Return the [x, y] coordinate for the center point of the cell that contains the specified text.  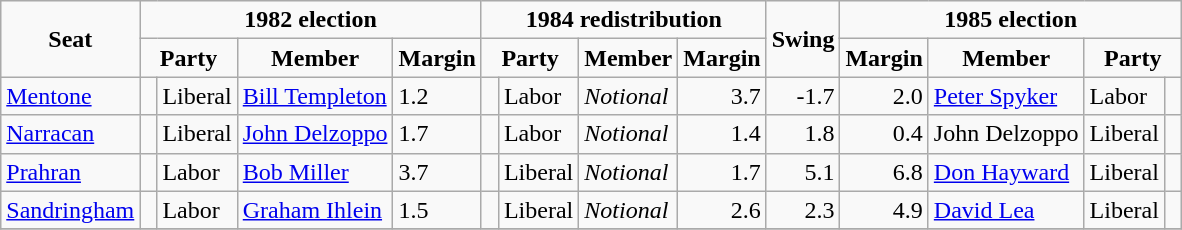
Swing [803, 39]
Graham Ihlein [315, 210]
2.6 [722, 210]
4.9 [884, 210]
David Lea [1006, 210]
Bob Miller [315, 172]
1.8 [803, 134]
Narracan [70, 134]
Peter Spyker [1006, 96]
6.8 [884, 172]
1.5 [437, 210]
Prahran [70, 172]
Seat [70, 39]
Mentone [70, 96]
-1.7 [803, 96]
1.2 [437, 96]
2.0 [884, 96]
2.3 [803, 210]
Bill Templeton [315, 96]
1982 election [311, 20]
0.4 [884, 134]
Don Hayward [1006, 172]
1.4 [722, 134]
Sandringham [70, 210]
1984 redistribution [624, 20]
5.1 [803, 172]
1985 election [1011, 20]
